Locate the cell with the specified text and output its (X, Y) center coordinate. 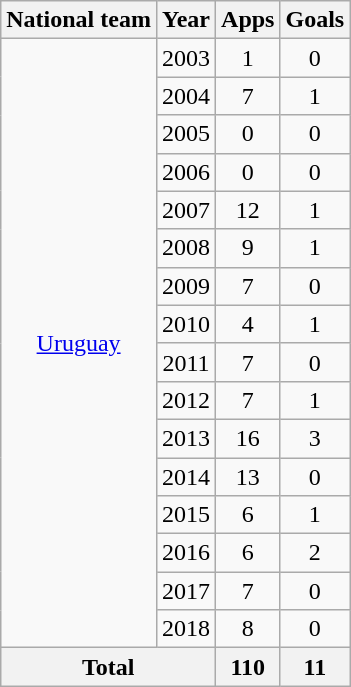
2018 (186, 629)
12 (248, 210)
2 (315, 553)
13 (248, 477)
2017 (186, 591)
11 (315, 667)
8 (248, 629)
2016 (186, 553)
2013 (186, 438)
Year (186, 20)
4 (248, 324)
2015 (186, 515)
Total (108, 667)
Uruguay (79, 344)
2012 (186, 400)
2005 (186, 134)
Goals (315, 20)
2006 (186, 172)
3 (315, 438)
2010 (186, 324)
16 (248, 438)
2003 (186, 58)
2004 (186, 96)
2007 (186, 210)
Apps (248, 20)
National team (79, 20)
2008 (186, 248)
9 (248, 248)
2009 (186, 286)
110 (248, 667)
2011 (186, 362)
2014 (186, 477)
